Extract the (X, Y) coordinate from the center of the cell holding the provided text.  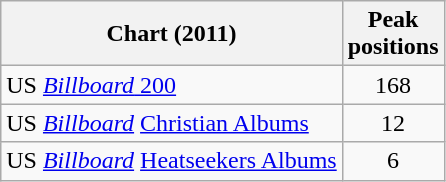
US Billboard Christian Albums (172, 123)
Peakpositions (393, 34)
168 (393, 85)
US Billboard 200 (172, 85)
12 (393, 123)
US Billboard Heatseekers Albums (172, 161)
6 (393, 161)
Chart (2011) (172, 34)
